Pinpoint the cell where the given text exists, returning its (x, y) midpoint coordinate. 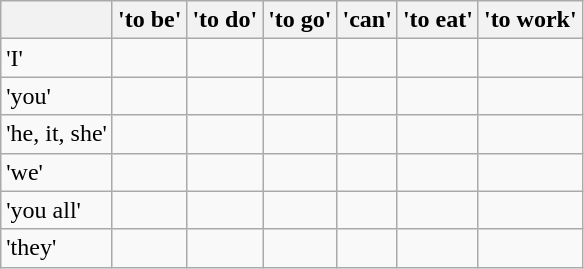
'to work' (530, 20)
'to do' (225, 20)
'you all' (57, 210)
'you' (57, 96)
'he, it, she' (57, 134)
'can' (367, 20)
'I' (57, 58)
'they' (57, 248)
'to go' (300, 20)
'to eat' (438, 20)
'to be' (149, 20)
'we' (57, 172)
